For the text-containing cell, return its midpoint in [x, y] coordinate format. 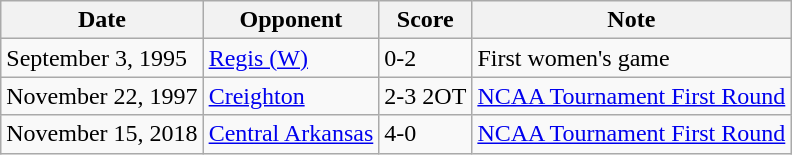
Date [102, 20]
First women's game [632, 58]
Opponent [291, 20]
0-2 [426, 58]
November 15, 2018 [102, 134]
Note [632, 20]
September 3, 1995 [102, 58]
Regis (W) [291, 58]
November 22, 1997 [102, 96]
Central Arkansas [291, 134]
4-0 [426, 134]
Score [426, 20]
Creighton [291, 96]
2-3 2OT [426, 96]
